Detect which cell encompasses the target text, then output its [x, y] center coordinate. 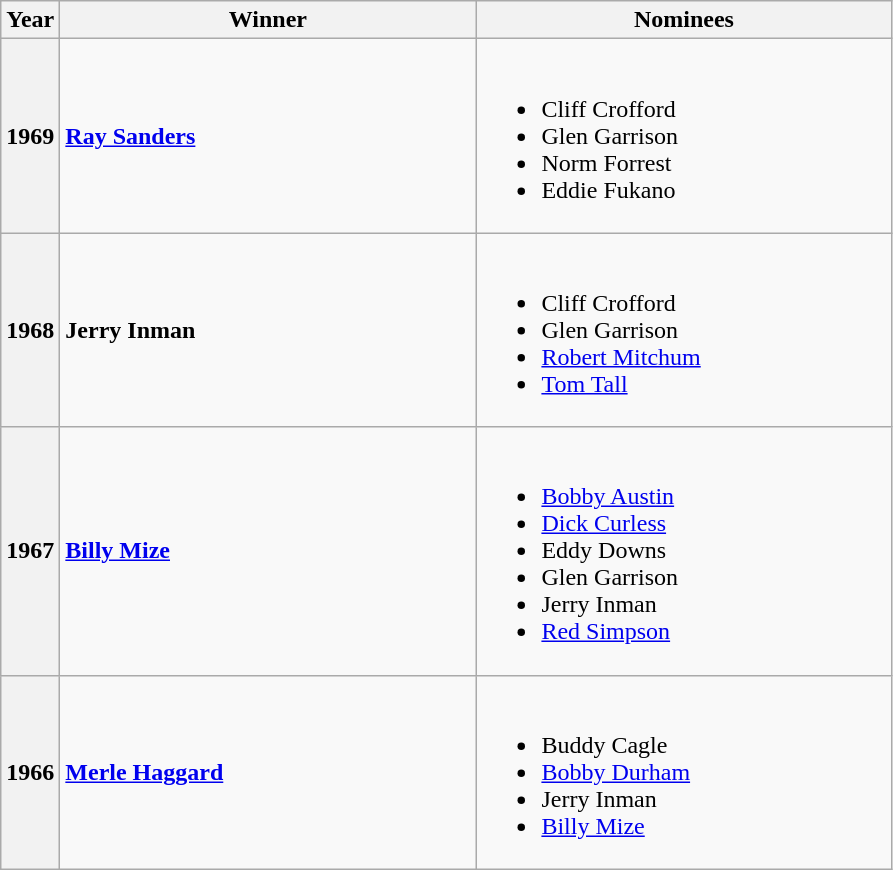
Ray Sanders [268, 136]
Cliff CroffordGlen GarrisonNorm ForrestEddie Fukano [684, 136]
Merle Haggard [268, 772]
1967 [30, 551]
Buddy CagleBobby DurhamJerry InmanBilly Mize [684, 772]
Cliff CroffordGlen GarrisonRobert MitchumTom Tall [684, 330]
Nominees [684, 20]
Billy Mize [268, 551]
1968 [30, 330]
Year [30, 20]
1969 [30, 136]
Jerry Inman [268, 330]
1966 [30, 772]
Bobby AustinDick CurlessEddy DownsGlen GarrisonJerry InmanRed Simpson [684, 551]
Winner [268, 20]
